Determine the (x, y) coordinate at the center of the cell enclosing the given text.  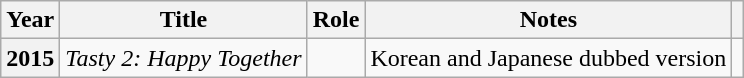
Notes (548, 20)
2015 (30, 58)
Korean and Japanese dubbed version (548, 58)
Year (30, 20)
Title (184, 20)
Tasty 2: Happy Together (184, 58)
Role (336, 20)
